Search for the cell housing the specified text and yield its [x, y] center coordinate. 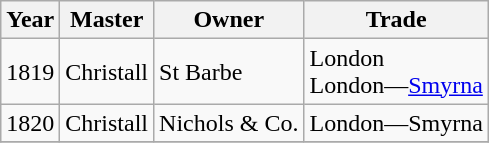
Nichols & Co. [229, 123]
Trade [396, 20]
Year [30, 20]
St Barbe [229, 72]
Owner [229, 20]
LondonLondon—Smyrna [396, 72]
1820 [30, 123]
London—Smyrna [396, 123]
Master [107, 20]
1819 [30, 72]
